Detect which cell encompasses the target text, then output its [x, y] center coordinate. 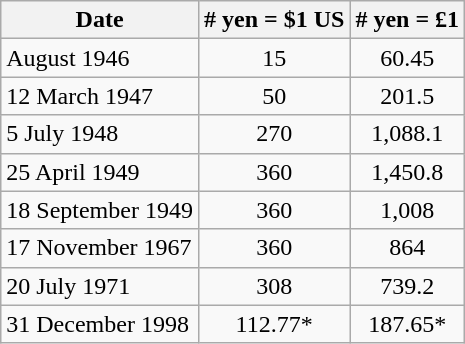
# yen = $1 US [274, 20]
187.65* [408, 324]
# yen = £1 [408, 20]
60.45 [408, 58]
12 March 1947 [100, 96]
August 1946 [100, 58]
20 July 1971 [100, 286]
31 December 1998 [100, 324]
Date [100, 20]
25 April 1949 [100, 172]
308 [274, 286]
739.2 [408, 286]
17 November 1967 [100, 248]
5 July 1948 [100, 134]
18 September 1949 [100, 210]
201.5 [408, 96]
15 [274, 58]
270 [274, 134]
50 [274, 96]
1,008 [408, 210]
1,088.1 [408, 134]
1,450.8 [408, 172]
112.77* [274, 324]
864 [408, 248]
